From the cell containing the given text, extract its center point as [X, Y] coordinate. 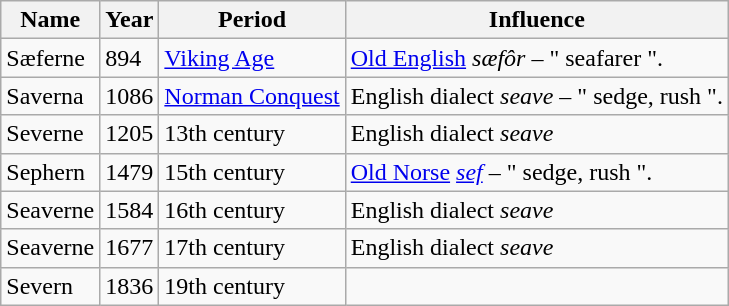
1584 [130, 210]
Severne [50, 134]
Norman Conquest [252, 96]
19th century [252, 286]
13th century [252, 134]
Viking Age [252, 58]
17th century [252, 248]
15th century [252, 172]
1205 [130, 134]
16th century [252, 210]
1677 [130, 248]
Saverna [50, 96]
Severn [50, 286]
Period [252, 20]
English dialect seave – " sedge, rush ". [536, 96]
Old Norse sef – " sedge, rush ". [536, 172]
1836 [130, 286]
Year [130, 20]
Sephern [50, 172]
Name [50, 20]
Sæferne [50, 58]
1086 [130, 96]
1479 [130, 172]
894 [130, 58]
Old English sæfôr – " seafarer ". [536, 58]
Influence [536, 20]
